Return the (x, y) coordinate for the center point of the cell that contains the specified text.  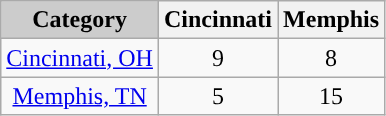
Cincinnati (218, 20)
Memphis (332, 20)
5 (218, 96)
15 (332, 96)
Category (80, 20)
9 (218, 58)
Cincinnati, OH (80, 58)
Memphis, TN (80, 96)
8 (332, 58)
